Detect which cell encompasses the target text, then output its (x, y) center coordinate. 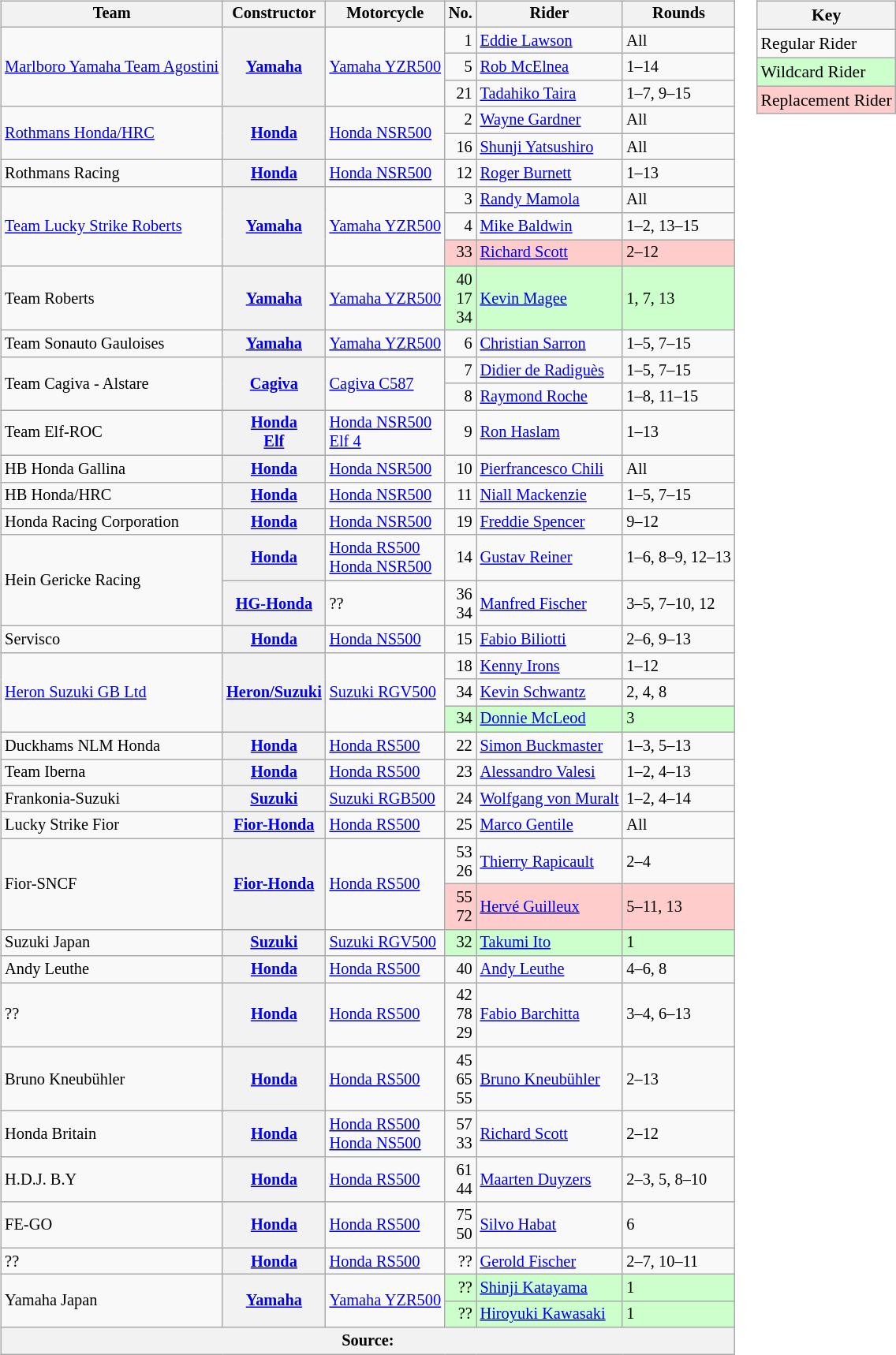
Pierfrancesco Chili (550, 468)
7550 (461, 1225)
1, 7, 13 (678, 298)
Tadahiko Taira (550, 94)
Yamaha Japan (112, 1301)
Hiroyuki Kawasaki (550, 1314)
H.D.J. B.Y (112, 1180)
Niall Mackenzie (550, 495)
22 (461, 745)
Team Cagiva - Alstare (112, 383)
Honda Racing Corporation (112, 522)
9–12 (678, 522)
4–6, 8 (678, 969)
Simon Buckmaster (550, 745)
40 (461, 969)
21 (461, 94)
Cagiva (274, 383)
3–4, 6–13 (678, 1015)
Fabio Biliotti (550, 640)
4 (461, 226)
HB Honda/HRC (112, 495)
5 (461, 67)
Hein Gericke Racing (112, 580)
8 (461, 397)
Lucky Strike Fior (112, 825)
Honda RS500Honda NSR500 (385, 558)
1–2, 4–14 (678, 799)
Gerold Fischer (550, 1261)
1–14 (678, 67)
2–6, 9–13 (678, 640)
FE-GO (112, 1225)
Honda Britain (112, 1134)
Shinji Katayama (550, 1288)
Hervé Guilleux (550, 907)
Team (112, 14)
Alessandro Valesi (550, 772)
401734 (461, 298)
Rob McElnea (550, 67)
Heron/Suzuki (274, 692)
Manfred Fischer (550, 603)
Raymond Roche (550, 397)
11 (461, 495)
14 (461, 558)
Maarten Duyzers (550, 1180)
Replacement Rider (827, 100)
1–7, 9–15 (678, 94)
Honda NSR500Elf 4 (385, 433)
Freddie Spencer (550, 522)
Thierry Rapicault (550, 861)
2–4 (678, 861)
Frankonia-Suzuki (112, 799)
10 (461, 468)
Team Sonauto Gauloises (112, 344)
Mike Baldwin (550, 226)
2–3, 5, 8–10 (678, 1180)
Team Iberna (112, 772)
Kenny Irons (550, 666)
Didier de Radiguès (550, 371)
Christian Sarron (550, 344)
1–6, 8–9, 12–13 (678, 558)
456555 (461, 1079)
Team Roberts (112, 298)
2 (461, 120)
Wolfgang von Muralt (550, 799)
Eddie Lawson (550, 40)
23 (461, 772)
32 (461, 943)
Ron Haslam (550, 433)
Wayne Gardner (550, 120)
Suzuki RGB500 (385, 799)
Gustav Reiner (550, 558)
Team Lucky Strike Roberts (112, 226)
427829 (461, 1015)
1–3, 5–13 (678, 745)
Kevin Schwantz (550, 692)
24 (461, 799)
25 (461, 825)
Rider (550, 14)
Suzuki Japan (112, 943)
16 (461, 147)
Source: (368, 1341)
6144 (461, 1180)
Heron Suzuki GB Ltd (112, 692)
5326 (461, 861)
2–7, 10–11 (678, 1261)
Kevin Magee (550, 298)
5572 (461, 907)
15 (461, 640)
Key (827, 16)
Honda RS500Honda NS500 (385, 1134)
Rothmans Honda/HRC (112, 133)
1–8, 11–15 (678, 397)
Marco Gentile (550, 825)
33 (461, 253)
Fabio Barchitta (550, 1015)
Silvo Habat (550, 1225)
Servisco (112, 640)
No. (461, 14)
3634 (461, 603)
1–2, 13–15 (678, 226)
Randy Mamola (550, 200)
Marlboro Yamaha Team Agostini (112, 66)
1–12 (678, 666)
Honda NS500 (385, 640)
12 (461, 174)
19 (461, 522)
5–11, 13 (678, 907)
3–5, 7–10, 12 (678, 603)
Wildcard Rider (827, 72)
HG-Honda (274, 603)
Donnie McLeod (550, 719)
7 (461, 371)
Rothmans Racing (112, 174)
Regular Rider (827, 43)
Shunji Yatsushiro (550, 147)
HB Honda Gallina (112, 468)
Team Elf-ROC (112, 433)
Roger Burnett (550, 174)
Rounds (678, 14)
Fior-SNCF (112, 883)
2–13 (678, 1079)
9 (461, 433)
Duckhams NLM Honda (112, 745)
2, 4, 8 (678, 692)
1–2, 4–13 (678, 772)
Motorcycle (385, 14)
Cagiva C587 (385, 383)
5733 (461, 1134)
Takumi Ito (550, 943)
HondaElf (274, 433)
18 (461, 666)
Constructor (274, 14)
